Scan for the cell matching the given text and deliver its [X, Y] coordinate at center. 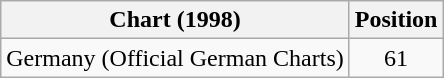
Chart (1998) [175, 20]
61 [396, 58]
Position [396, 20]
Germany (Official German Charts) [175, 58]
